Locate the cell with the specified text and output its [X, Y] center coordinate. 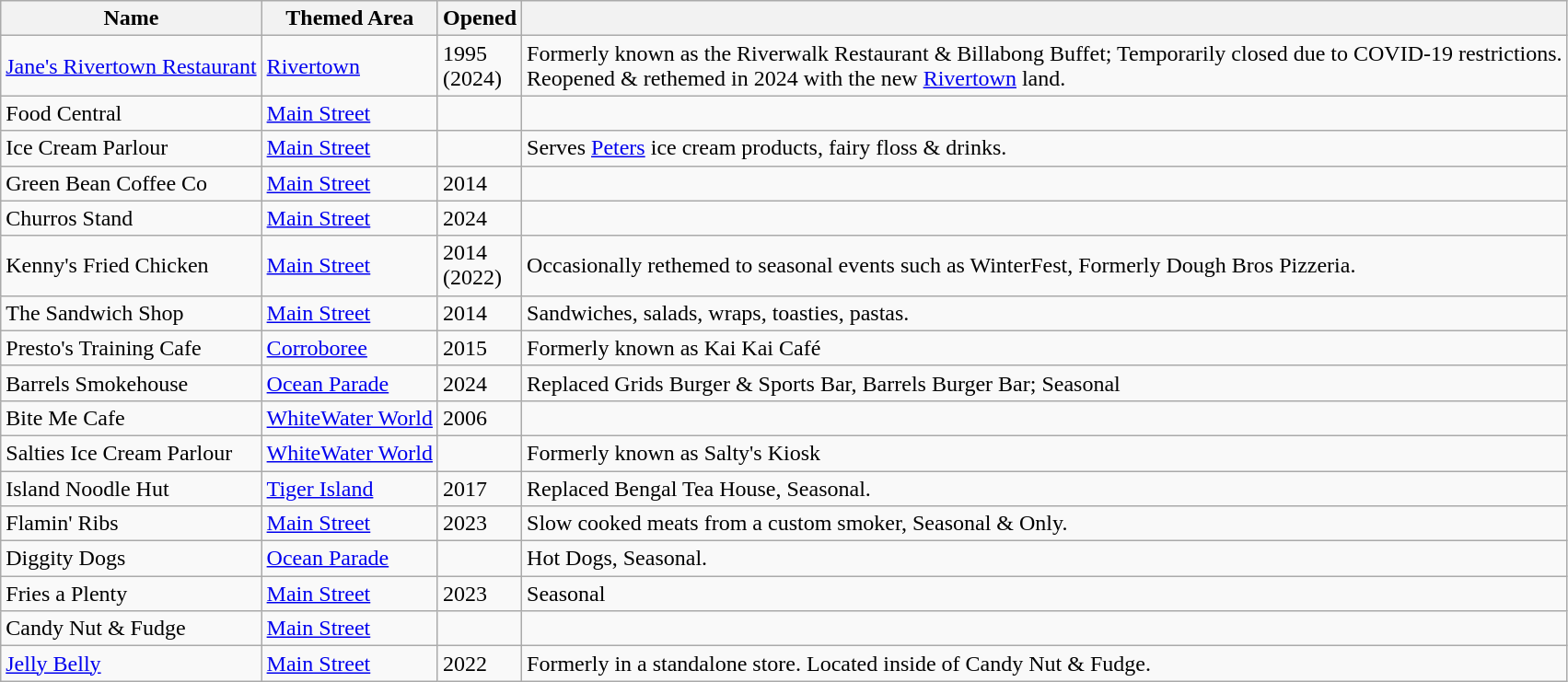
Island Noodle Hut [131, 489]
Formerly in a standalone store. Located inside of Candy Nut & Fudge. [1045, 664]
Themed Area [350, 18]
Bite Me Cafe [131, 418]
Formerly known as Salty's Kiosk [1045, 453]
Rivertown [350, 66]
Jane's Rivertown Restaurant [131, 66]
The Sandwich Shop [131, 313]
Green Bean Coffee Co [131, 183]
Hot Dogs, Seasonal. [1045, 559]
Salties Ice Cream Parlour [131, 453]
Candy Nut & Fudge [131, 629]
2015 [479, 348]
Presto's Training Cafe [131, 348]
2022 [479, 664]
Jelly Belly [131, 664]
Tiger Island [350, 489]
2014(2022) [479, 265]
Serves Peters ice cream products, fairy floss & drinks. [1045, 148]
Corroboree [350, 348]
Seasonal [1045, 594]
Churros Stand [131, 218]
Flamin' Ribs [131, 524]
Slow cooked meats from a custom smoker, Seasonal & Only. [1045, 524]
Fries a Plenty [131, 594]
Diggity Dogs [131, 559]
1995(2024) [479, 66]
Opened [479, 18]
Replaced Grids Burger & Sports Bar, Barrels Burger Bar; Seasonal [1045, 383]
Formerly known as Kai Kai Café [1045, 348]
Sandwiches, salads, wraps, toasties, pastas. [1045, 313]
Name [131, 18]
Replaced Bengal Tea House, Seasonal. [1045, 489]
2017 [479, 489]
Barrels Smokehouse [131, 383]
Kenny's Fried Chicken [131, 265]
Food Central [131, 113]
Occasionally rethemed to seasonal events such as WinterFest, Formerly Dough Bros Pizzeria. [1045, 265]
2006 [479, 418]
Ice Cream Parlour [131, 148]
